Provide the (x, y) coordinate of the cell's center where the given text is located.  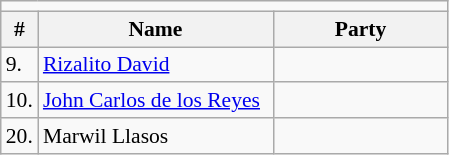
10. (20, 101)
20. (20, 136)
Name (156, 29)
Party (360, 29)
9. (20, 65)
Marwil Llasos (156, 136)
Rizalito David (156, 65)
# (20, 29)
John Carlos de los Reyes (156, 101)
